Provide the [x, y] coordinate of the cell's center where the given text is located.  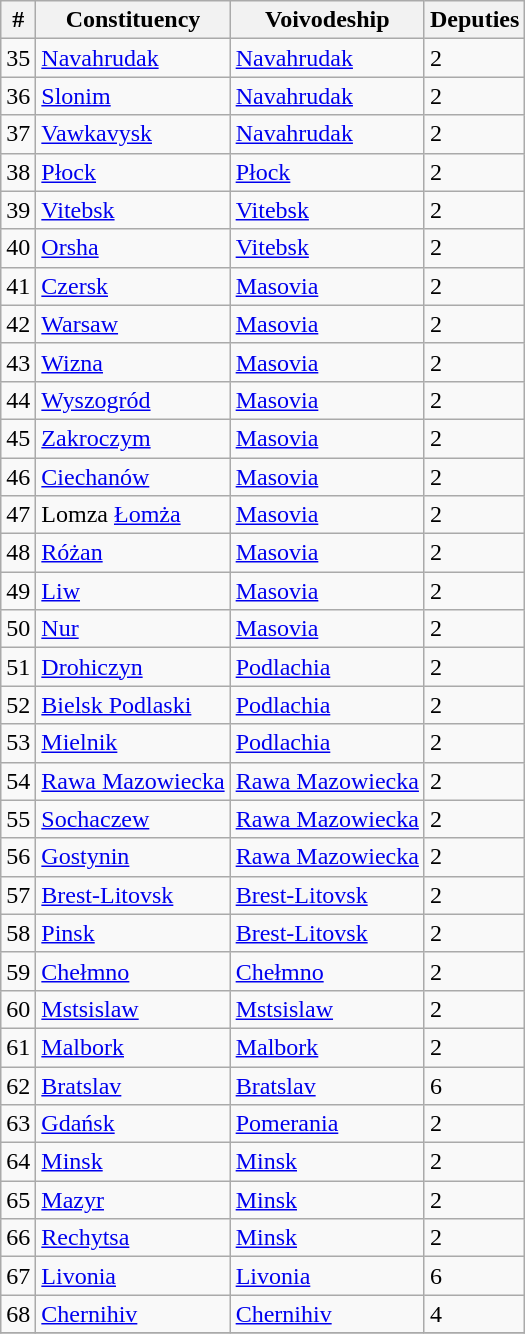
Bielsk Podlaski [133, 705]
49 [18, 591]
52 [18, 705]
38 [18, 172]
64 [18, 1162]
40 [18, 248]
Różan [133, 553]
42 [18, 324]
43 [18, 362]
Sochaczew [133, 819]
Vawkavysk [133, 134]
56 [18, 857]
66 [18, 1238]
Lomza Łomża [133, 515]
Liw [133, 591]
45 [18, 438]
Mielnik [133, 743]
# [18, 20]
62 [18, 1085]
53 [18, 743]
Gdańsk [133, 1124]
Nur [133, 629]
Gostynin [133, 857]
Rechytsa [133, 1238]
Orsha [133, 248]
Drohiczyn [133, 667]
Wyszogród [133, 400]
37 [18, 134]
Pinsk [133, 933]
51 [18, 667]
41 [18, 286]
Pomerania [327, 1124]
Slonim [133, 96]
48 [18, 553]
54 [18, 781]
57 [18, 895]
63 [18, 1124]
4 [474, 1314]
44 [18, 400]
65 [18, 1200]
55 [18, 819]
67 [18, 1276]
59 [18, 971]
Czersk [133, 286]
50 [18, 629]
60 [18, 1009]
35 [18, 58]
Zakroczym [133, 438]
68 [18, 1314]
Constituency [133, 20]
Mazyr [133, 1200]
58 [18, 933]
36 [18, 96]
61 [18, 1047]
Voivodeship [327, 20]
Warsaw [133, 324]
46 [18, 477]
Wizna [133, 362]
47 [18, 515]
Deputies [474, 20]
39 [18, 210]
Ciechanów [133, 477]
